Find where the given text appears and provide that cell's center as (x, y) coordinate. 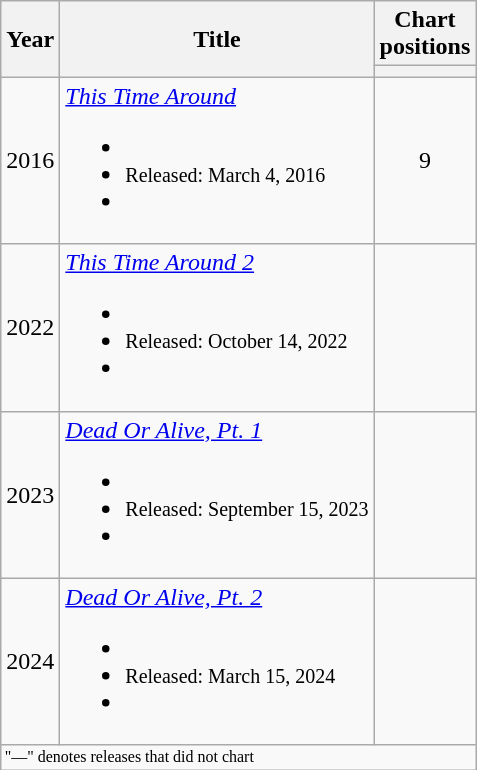
This Time Around 2Released: October 14, 2022 (217, 328)
"—" denotes releases that did not chart (238, 757)
2016 (30, 160)
Dead Or Alive, Pt. 2Released: March 15, 2024 (217, 662)
This Time AroundReleased: March 4, 2016 (217, 160)
Chart positions (425, 34)
2022 (30, 328)
2024 (30, 662)
2023 (30, 494)
Year (30, 39)
Dead Or Alive, Pt. 1Released: September 15, 2023 (217, 494)
Title (217, 39)
9 (425, 160)
